Output the (X, Y) coordinate of the center of the cell containing the given text.  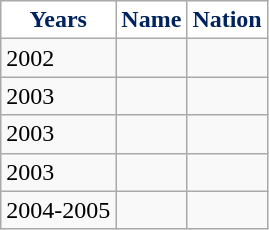
2002 (58, 58)
Name (152, 20)
Nation (227, 20)
2004-2005 (58, 210)
Years (58, 20)
